Capture the cell that displays the provided text and extract its (x, y) central coordinate. 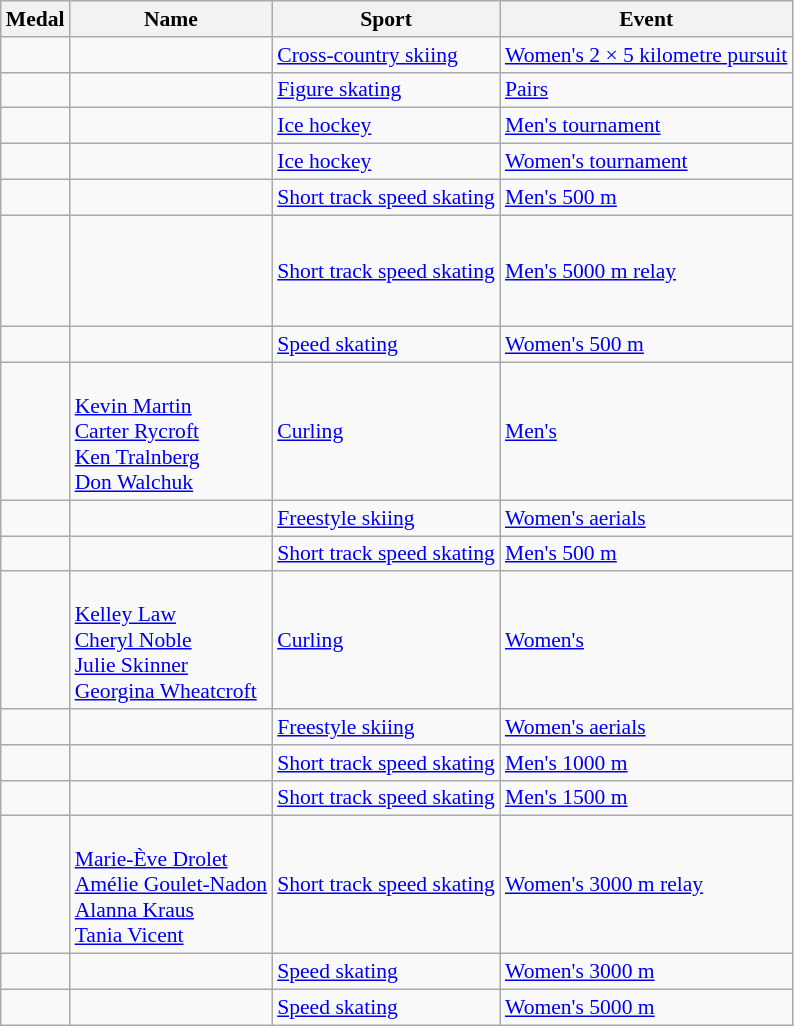
Figure skating (386, 90)
Cross-country skiing (386, 55)
Men's 5000 m relay (646, 271)
Women's 3000 m (646, 972)
Women's 5000 m (646, 1007)
Name (172, 19)
Men's tournament (646, 126)
Kevin MartinCarter RycroftKen TralnbergDon Walchuk (172, 432)
Women's 2 × 5 kilometre pursuit (646, 55)
Women's tournament (646, 162)
Men's 1500 m (646, 798)
Pairs (646, 90)
Kelley LawCheryl NobleJulie SkinnerGeorgina Wheatcroft (172, 641)
Sport (386, 19)
Event (646, 19)
Men's 1000 m (646, 763)
Women's (646, 641)
Women's 3000 m relay (646, 885)
Medal (36, 19)
Women's 500 m (646, 345)
Men's (646, 432)
Marie-Ève DroletAmélie Goulet-NadonAlanna KrausTania Vicent (172, 885)
